From the cell containing the given text, extract its center point as (X, Y) coordinate. 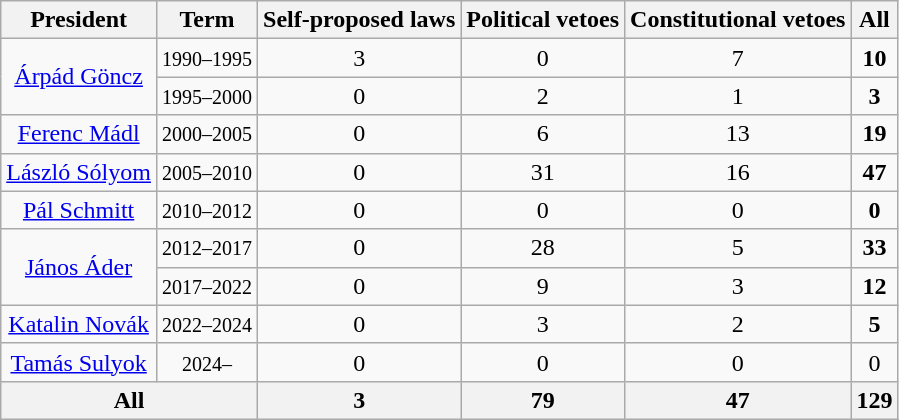
Ferenc Mádl (79, 134)
2017–2022 (206, 286)
12 (874, 286)
33 (874, 248)
1990–1995 (206, 58)
9 (543, 286)
2000–2005 (206, 134)
19 (874, 134)
1995–2000 (206, 96)
129 (874, 400)
János Áder (79, 267)
Árpád Göncz (79, 77)
Katalin Novák (79, 324)
13 (738, 134)
2010–2012 (206, 210)
Constitutional vetoes (738, 20)
2024– (206, 362)
Tamás Sulyok (79, 362)
79 (543, 400)
Political vetoes (543, 20)
7 (738, 58)
President (79, 20)
16 (738, 172)
László Sólyom (79, 172)
Term (206, 20)
1 (738, 96)
31 (543, 172)
2005–2010 (206, 172)
Self-proposed laws (360, 20)
2012–2017 (206, 248)
2022–2024 (206, 324)
6 (543, 134)
28 (543, 248)
Pál Schmitt (79, 210)
10 (874, 58)
